For the text-containing cell, return its midpoint in [X, Y] coordinate format. 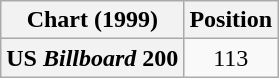
113 [231, 58]
US Billboard 200 [92, 58]
Position [231, 20]
Chart (1999) [92, 20]
